Capture the cell that displays the provided text and extract its (x, y) central coordinate. 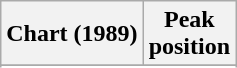
Chart (1989) (72, 34)
Peakposition (189, 34)
